Return (X, Y) of the center of cell containing provided text 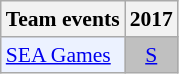
SEA Games (63, 55)
Team events (63, 19)
2017 (152, 19)
S (152, 55)
